Determine the [x, y] coordinate at the center of the cell enclosing the given text.  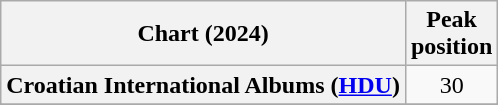
30 [451, 85]
Peakposition [451, 34]
Chart (2024) [204, 34]
Croatian International Albums (HDU) [204, 85]
